Find where the given text appears and provide that cell's center as [X, Y] coordinate. 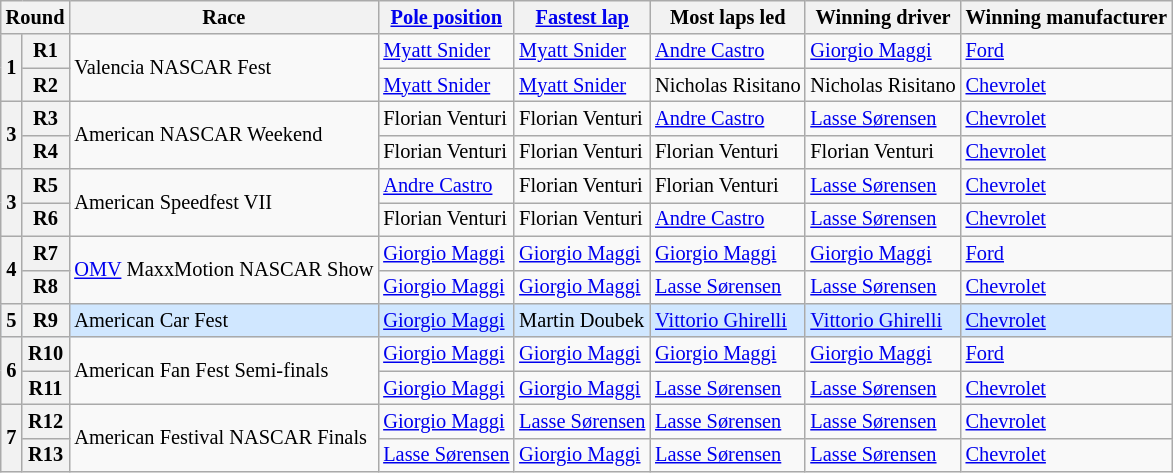
R6 [46, 219]
R1 [46, 51]
Martin Doubek [582, 320]
Winning manufacturer [1066, 17]
R11 [46, 388]
5 [12, 320]
R10 [46, 354]
R3 [46, 118]
Pole position [446, 17]
R7 [46, 253]
American Car Fest [224, 320]
Fastest lap [582, 17]
R9 [46, 320]
Winning driver [882, 17]
OMV MaxxMotion NASCAR Show [224, 270]
Round [36, 17]
R5 [46, 186]
7 [12, 438]
R8 [46, 287]
American Speedfest VII [224, 202]
1 [12, 68]
Race [224, 17]
American NASCAR Weekend [224, 134]
Most laps led [728, 17]
R13 [46, 455]
R12 [46, 421]
4 [12, 270]
American Festival NASCAR Finals [224, 438]
6 [12, 370]
R4 [46, 152]
R2 [46, 85]
American Fan Fest Semi-finals [224, 370]
Valencia NASCAR Fest [224, 68]
